Pinpoint the cell where the given text exists, returning its (x, y) midpoint coordinate. 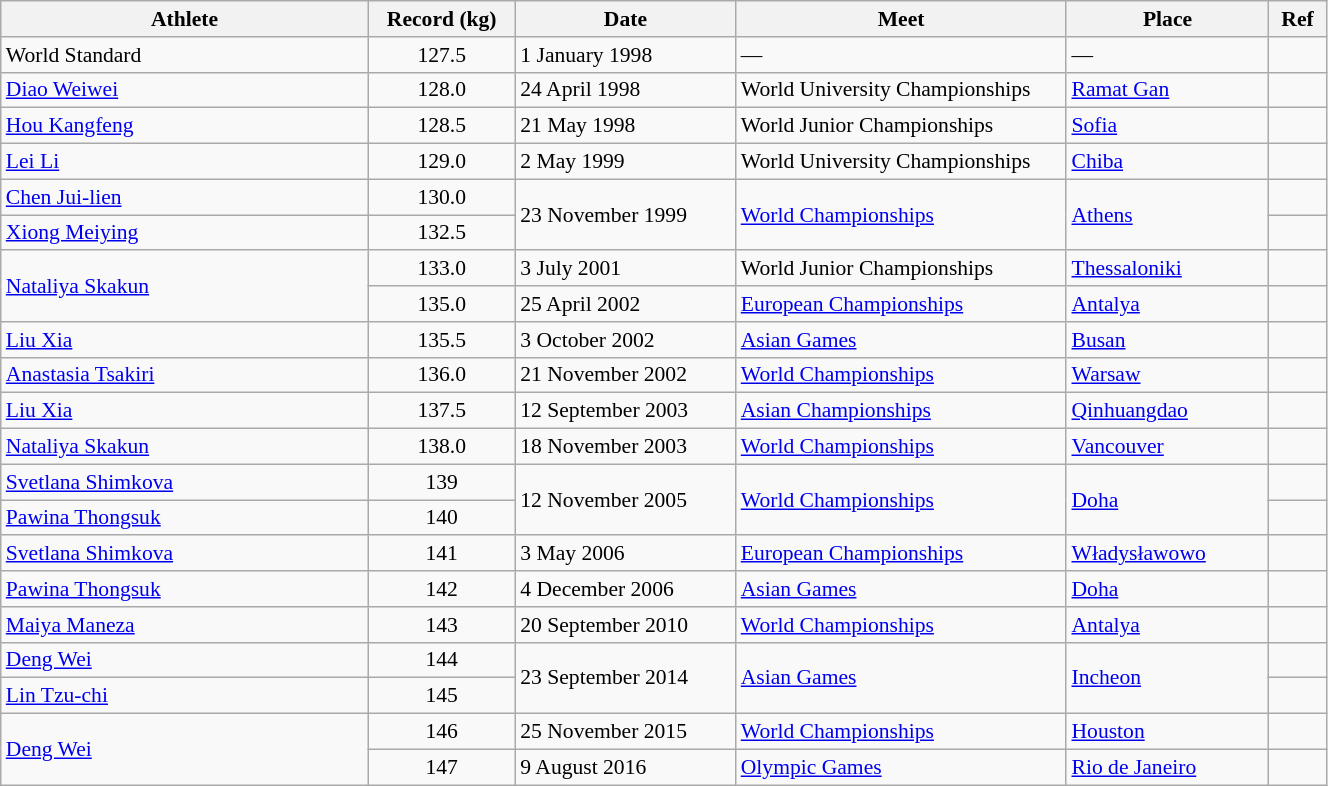
Meet (902, 19)
23 November 1999 (625, 214)
Władysławowo (1167, 554)
140 (442, 518)
144 (442, 660)
132.5 (442, 233)
138.0 (442, 447)
139 (442, 482)
25 November 2015 (625, 732)
Chiba (1167, 162)
21 May 1998 (625, 126)
Record (kg) (442, 19)
130.0 (442, 197)
Asian Championships (902, 411)
Warsaw (1167, 375)
23 September 2014 (625, 678)
Anastasia Tsakiri (184, 375)
Chen Jui-lien (184, 197)
128.0 (442, 90)
Maiya Maneza (184, 625)
3 May 2006 (625, 554)
Lin Tzu-chi (184, 696)
127.5 (442, 55)
141 (442, 554)
12 September 2003 (625, 411)
Athlete (184, 19)
World Standard (184, 55)
146 (442, 732)
Vancouver (1167, 447)
9 August 2016 (625, 767)
Qinhuangdao (1167, 411)
1 January 1998 (625, 55)
25 April 2002 (625, 304)
Incheon (1167, 678)
21 November 2002 (625, 375)
Sofia (1167, 126)
20 September 2010 (625, 625)
133.0 (442, 269)
Lei Li (184, 162)
129.0 (442, 162)
Ref (1298, 19)
137.5 (442, 411)
Thessaloniki (1167, 269)
12 November 2005 (625, 500)
145 (442, 696)
135.0 (442, 304)
Olympic Games (902, 767)
Athens (1167, 214)
4 December 2006 (625, 589)
143 (442, 625)
24 April 1998 (625, 90)
Hou Kangfeng (184, 126)
Xiong Meiying (184, 233)
3 July 2001 (625, 269)
135.5 (442, 340)
3 October 2002 (625, 340)
136.0 (442, 375)
Ramat Gan (1167, 90)
18 November 2003 (625, 447)
Place (1167, 19)
Busan (1167, 340)
Houston (1167, 732)
128.5 (442, 126)
147 (442, 767)
Date (625, 19)
2 May 1999 (625, 162)
Rio de Janeiro (1167, 767)
Diao Weiwei (184, 90)
142 (442, 589)
